Detect which cell encompasses the target text, then output its [X, Y] center coordinate. 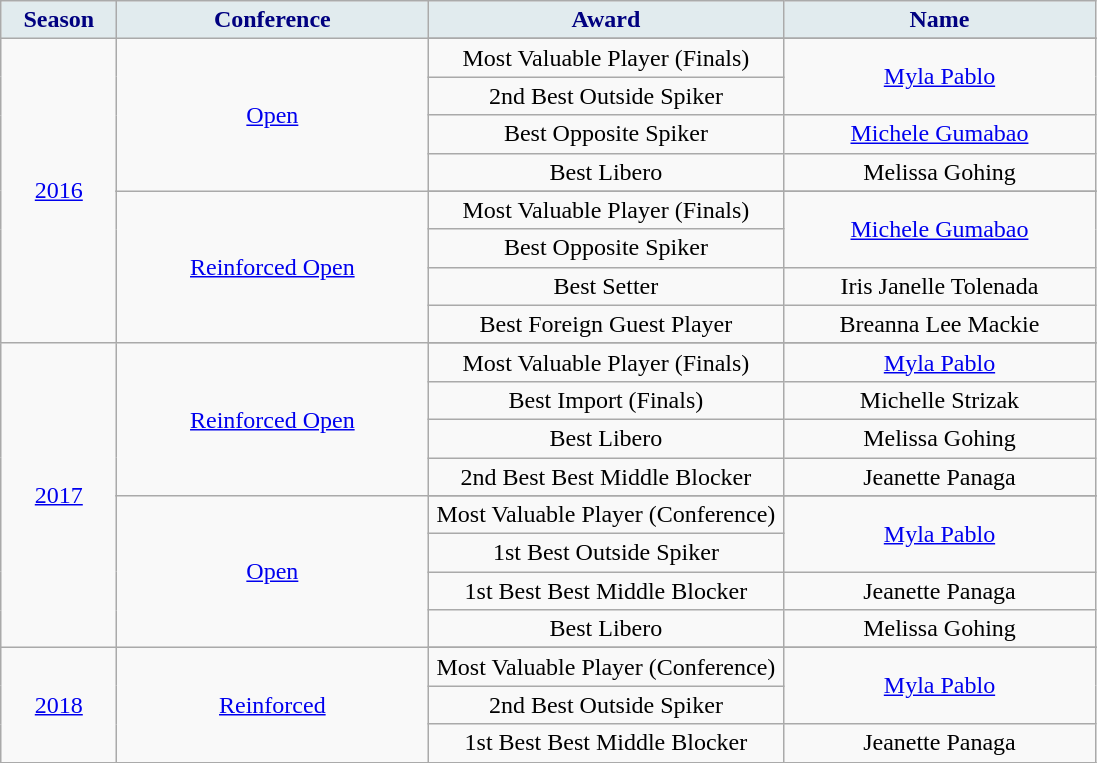
Best Foreign Guest Player [606, 324]
Breanna Lee Mackie [940, 324]
Michelle Strizak [940, 400]
Best Setter [606, 286]
2018 [59, 705]
2016 [59, 191]
Name [940, 20]
Award [606, 20]
Conference [272, 20]
Iris Janelle Tolenada [940, 286]
Reinforced [272, 705]
Season [59, 20]
2017 [59, 495]
1st Best Outside Spiker [606, 553]
Best Import (Finals) [606, 400]
2nd Best Best Middle Blocker [606, 477]
